Find where the given text appears and provide that cell's center as (X, Y) coordinate. 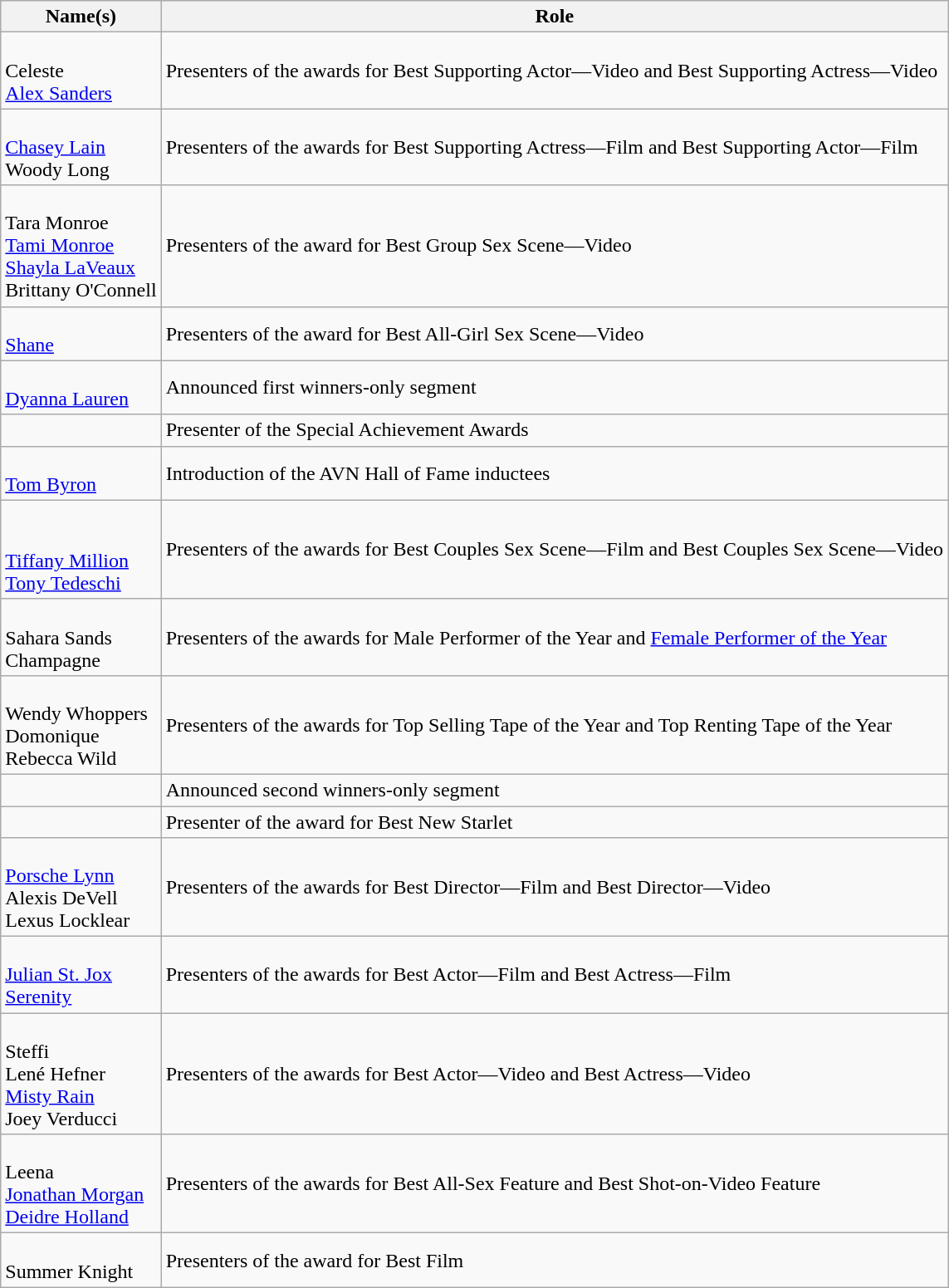
Presenters of the awards for Top Selling Tape of the Year and Top Renting Tape of the Year (555, 724)
Presenters of the awards for Best Couples Sex Scene—Film and Best Couples Sex Scene—Video (555, 550)
Summer Knight (81, 1261)
Name(s) (81, 17)
Tom Byron (81, 473)
Chasey LainWoody Long (81, 147)
LeenaJonathan MorganDeidre Holland (81, 1184)
Wendy WhoppersDomoniqueRebecca Wild (81, 724)
Presenters of the awards for Best Supporting Actor—Video and Best Supporting Actress—Video (555, 71)
Presenters of the awards for Best Actor—Film and Best Actress—Film (555, 975)
Presenters of the award for Best Group Sex Scene—Video (555, 246)
Porsche LynnAlexis DeVellLexus Locklear (81, 887)
Shane (81, 334)
Presenter of the Special Achievement Awards (555, 430)
Dyanna Lauren (81, 387)
Presenters of the award for Best All-Girl Sex Scene—Video (555, 334)
Tiffany MillionTony Tedeschi (81, 550)
Presenter of the award for Best New Starlet (555, 821)
Presenters of the awards for Best Supporting Actress—Film and Best Supporting Actor—Film (555, 147)
Presenters of the awards for Male Performer of the Year and Female Performer of the Year (555, 637)
Julian St. JoxSerenity (81, 975)
CelesteAlex Sanders (81, 71)
Presenters of the award for Best Film (555, 1261)
Announced second winners-only segment (555, 790)
Announced first winners-only segment (555, 387)
Role (555, 17)
Sahara SandsChampagne (81, 637)
Presenters of the awards for Best Director—Film and Best Director—Video (555, 887)
Tara MonroeTami MonroeShayla LaVeauxBrittany O'Connell (81, 246)
SteffiLené HefnerMisty RainJoey Verducci (81, 1074)
Introduction of the AVN Hall of Fame inductees (555, 473)
Presenters of the awards for Best Actor—Video and Best Actress—Video (555, 1074)
Presenters of the awards for Best All-Sex Feature and Best Shot-on-Video Feature (555, 1184)
